Identify which cell holds the provided text, then report its (x, y) central coordinate. 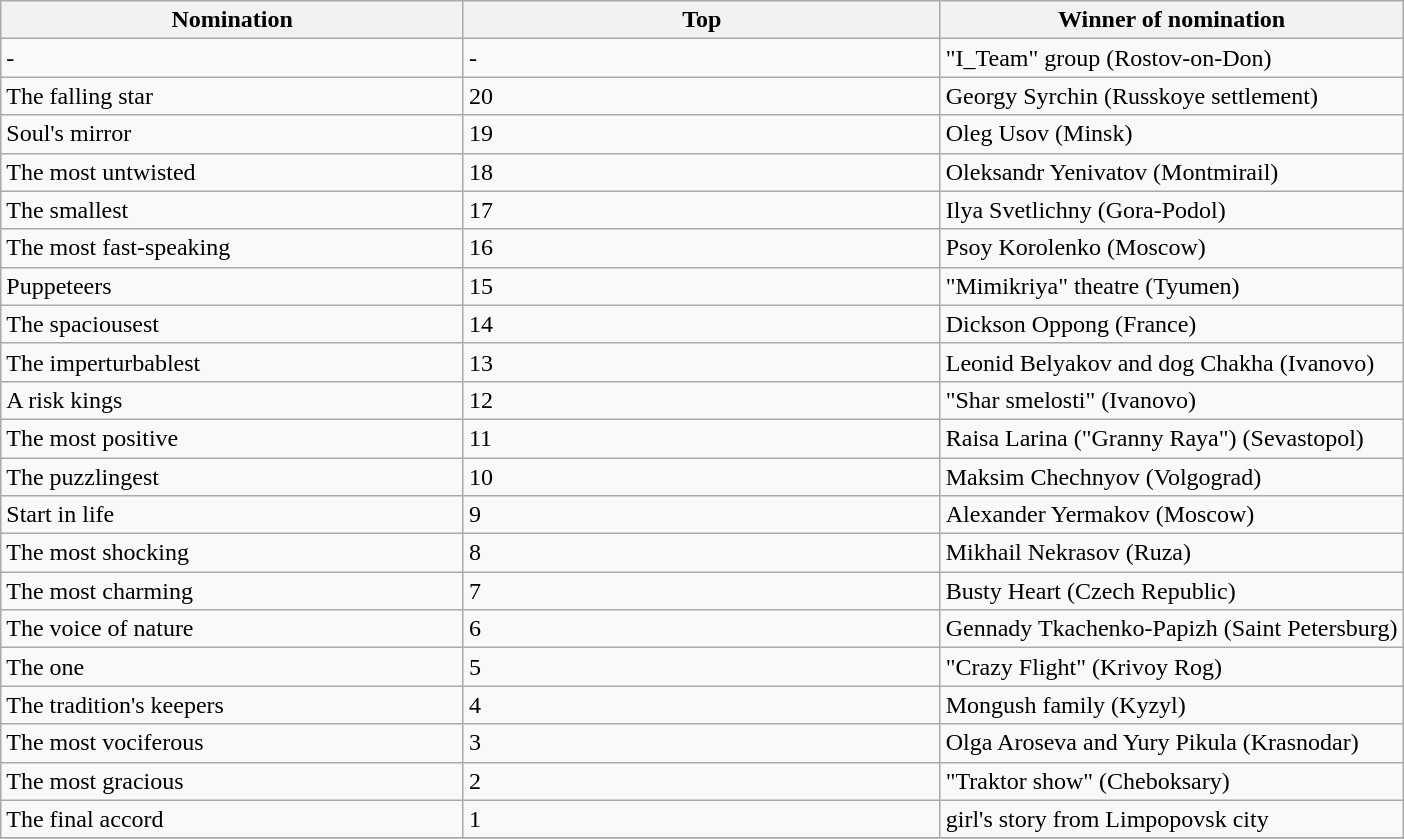
1 (702, 819)
17 (702, 210)
12 (702, 400)
The most fast-speaking (232, 248)
2 (702, 781)
Georgy Syrchin (Russkoye settlement) (1172, 96)
Soul's mirror (232, 134)
girl's story from Limpopovsk city (1172, 819)
Busty Heart (Czech Republic) (1172, 591)
9 (702, 515)
The most shocking (232, 553)
Oleksandr Yenivatov (Montmirail) (1172, 172)
11 (702, 438)
10 (702, 477)
20 (702, 96)
Oleg Usov (Minsk) (1172, 134)
Top (702, 20)
Dickson Oppong (France) (1172, 324)
6 (702, 629)
Mikhail Nekrasov (Ruza) (1172, 553)
Alexander Yermakov (Moscow) (1172, 515)
The tradition's keepers (232, 705)
8 (702, 553)
18 (702, 172)
3 (702, 743)
"Shar smelosti" (Ivanovo) (1172, 400)
The most charming (232, 591)
The imperturbablest (232, 362)
"Mimikriya" theatre (Tyumen) (1172, 286)
Gennady Tkachenko-Papizh (Saint Petersburg) (1172, 629)
"I_Team" group (Rostov-on-Don) (1172, 58)
The final accord (232, 819)
"Traktor show" (Cheboksary) (1172, 781)
The most gracious (232, 781)
16 (702, 248)
Olga Aroseva and Yury Pikula (Krasnodar) (1172, 743)
The puzzlingest (232, 477)
5 (702, 667)
The voice of nature (232, 629)
The falling star (232, 96)
"Crazy Flight" (Krivoy Rog) (1172, 667)
19 (702, 134)
Puppeteers (232, 286)
The smallest (232, 210)
Ilya Svetlichny (Gora-Podol) (1172, 210)
Start in life (232, 515)
The spaciousest (232, 324)
Maksim Chechnyov (Volgograd) (1172, 477)
Leonid Belyakov and dog Chakha (Ivanovo) (1172, 362)
13 (702, 362)
Winner of nomination (1172, 20)
15 (702, 286)
Nomination (232, 20)
Psoy Korolenko (Moscow) (1172, 248)
A risk kings (232, 400)
Mongush family (Kyzyl) (1172, 705)
The most vociferous (232, 743)
7 (702, 591)
The one (232, 667)
The most positive (232, 438)
The most untwisted (232, 172)
4 (702, 705)
14 (702, 324)
Raisa Larina ("Granny Raya") (Sevastopol) (1172, 438)
